Provide the [x, y] coordinate of the cell's center where the given text is located.  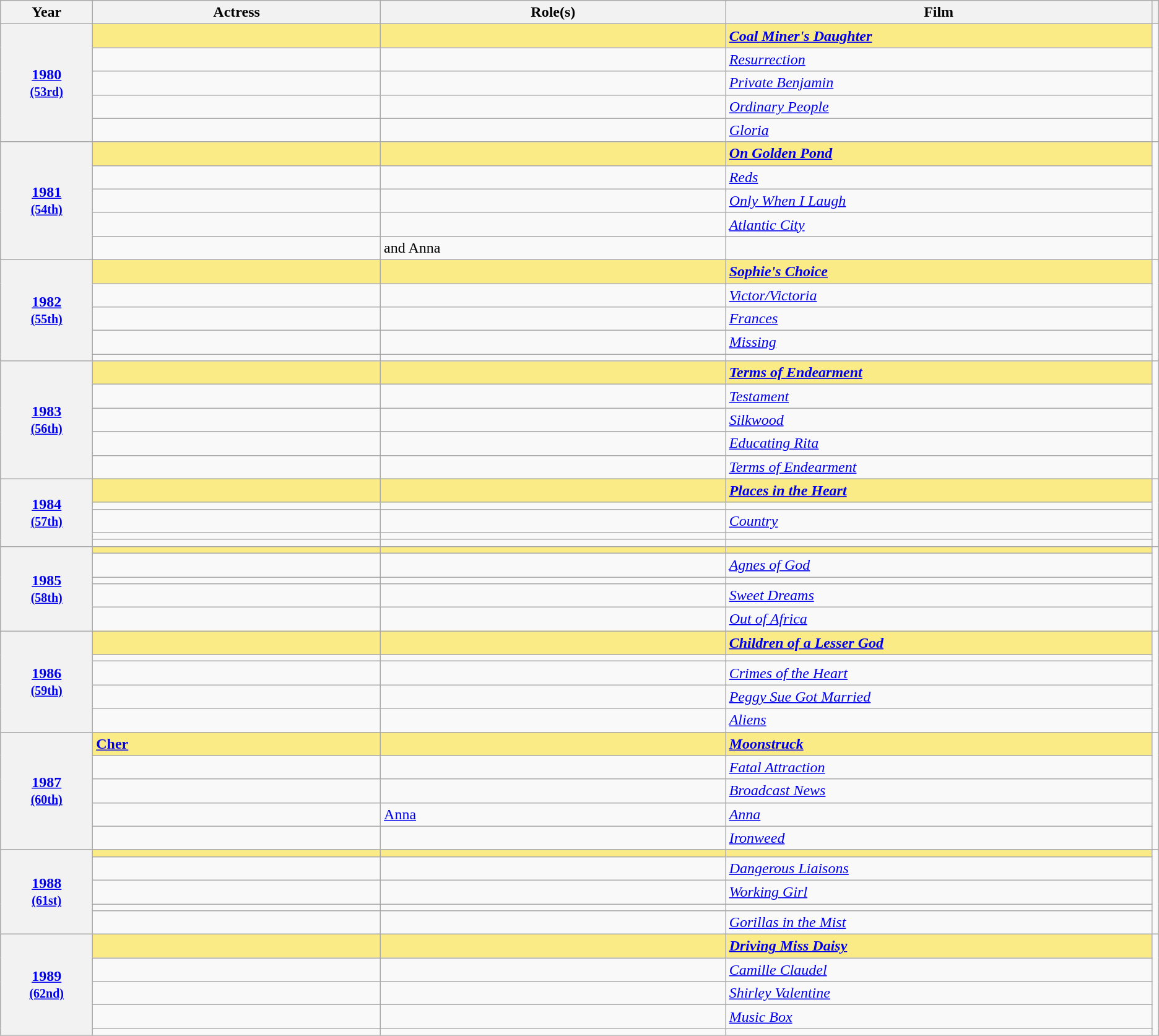
Music Box [939, 1017]
Gloria [939, 130]
Missing [939, 342]
Gorillas in the Mist [939, 923]
1980(53rd) [47, 83]
Year [47, 12]
Dangerous Liaisons [939, 868]
Role(s) [553, 12]
Sweet Dreams [939, 596]
Cher [237, 744]
1989(62nd) [47, 985]
Sophie's Choice [939, 271]
Only When I Laugh [939, 201]
Private Benjamin [939, 83]
Ordinary People [939, 107]
Driving Miss Daisy [939, 946]
Coal Miner's Daughter [939, 36]
Places in the Heart [939, 490]
Moonstruck [939, 744]
1988(61st) [47, 892]
On Golden Pond [939, 154]
Fatal Attraction [939, 767]
Frances [939, 319]
Children of a Lesser God [939, 643]
Atlantic City [939, 224]
Aliens [939, 720]
and Anna [553, 248]
Film [939, 12]
Shirley Valentine [939, 993]
Broadcast News [939, 791]
Victor/Victoria [939, 295]
Testament [939, 396]
Silkwood [939, 420]
Working Girl [939, 892]
Camille Claudel [939, 970]
Resurrection [939, 59]
1986(59th) [47, 681]
1984(57th) [47, 513]
Agnes of God [939, 565]
Country [939, 521]
1981(54th) [47, 201]
Reds [939, 177]
1987(60th) [47, 791]
1983(56th) [47, 420]
Crimes of the Heart [939, 673]
1985(58th) [47, 588]
Peggy Sue Got Married [939, 697]
Educating Rita [939, 443]
Actress [237, 12]
Ironweed [939, 838]
1982(55th) [47, 310]
Out of Africa [939, 619]
